Determine the (x, y) coordinate at the center of the cell enclosing the given text.  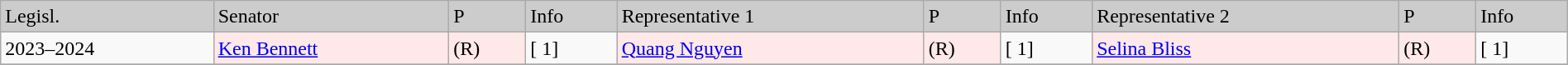
Representative 2 (1245, 17)
Legisl. (108, 17)
Senator (331, 17)
Selina Bliss (1245, 48)
Quang Nguyen (771, 48)
Representative 1 (771, 17)
Ken Bennett (331, 48)
2023–2024 (108, 48)
